Return the [X, Y] coordinate for the center point of the cell that contains the specified text.  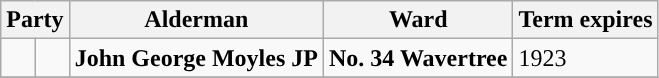
Party [35, 20]
John George Moyles JP [196, 58]
1923 [586, 58]
Alderman [196, 20]
Term expires [586, 20]
No. 34 Wavertree [418, 58]
Ward [418, 20]
